Identify which cell holds the provided text, then report its (x, y) central coordinate. 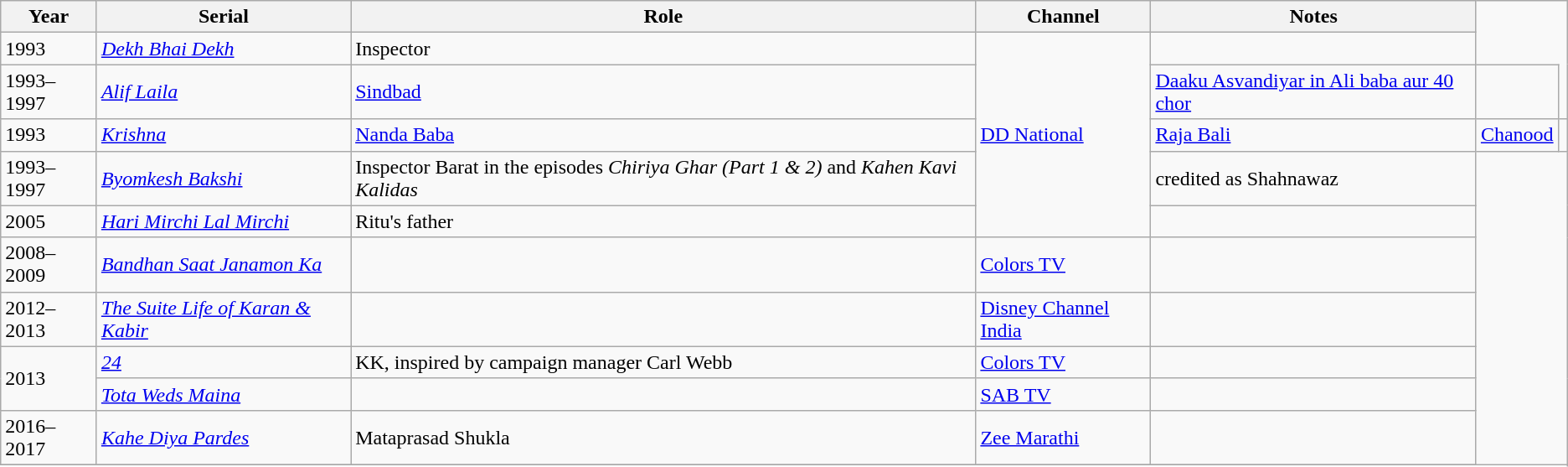
Krishna (223, 135)
Role (663, 17)
Channel (1064, 17)
credited as Shahnawaz (1313, 178)
SAB TV (1064, 394)
KK, inspired by campaign manager Carl Webb (663, 362)
Disney Channel India (1064, 319)
Daaku Asvandiyar in Ali baba aur 40 chor (1313, 92)
Dekh Bhai Dekh (223, 49)
Kahe Diya Pardes (223, 438)
Inspector (663, 49)
Sindbad (663, 92)
Byomkesh Bakshi (223, 178)
Nanda Baba (663, 135)
2016–2017 (49, 438)
Raja Bali (1313, 135)
2012–2013 (49, 319)
Mataprasad Shukla (663, 438)
Zee Marathi (1064, 438)
Bandhan Saat Janamon Ka (223, 265)
Ritu's father (663, 221)
2008–2009 (49, 265)
Chanood (1517, 135)
Inspector Barat in the episodes Chiriya Ghar (Part 1 & 2) and Kahen Kavi Kalidas (663, 178)
Tota Weds Maina (223, 394)
Notes (1313, 17)
The Suite Life of Karan & Kabir (223, 319)
2005 (49, 221)
Serial (223, 17)
2013 (49, 378)
DD National (1064, 135)
Alif Laila (223, 92)
Year (49, 17)
Hari Mirchi Lal Mirchi (223, 221)
24 (223, 362)
